For the text-containing cell, return its midpoint in [x, y] coordinate format. 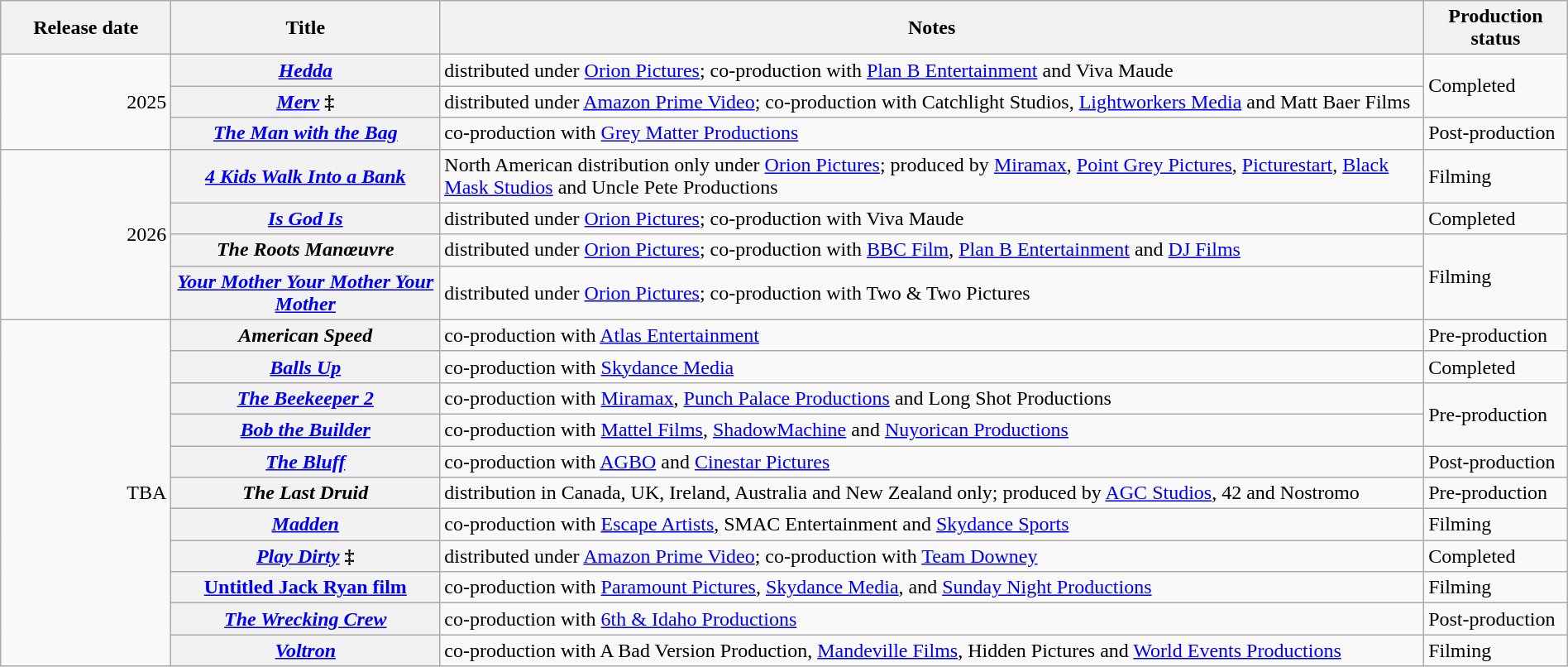
co-production with Mattel Films, ShadowMachine and Nuyorican Productions [932, 429]
co-production with Paramount Pictures, Skydance Media, and Sunday Night Productions [932, 588]
co-production with A Bad Version Production, Mandeville Films, Hidden Pictures and World Events Productions [932, 650]
The Man with the Bag [306, 133]
American Speed [306, 335]
The Roots Manœuvre [306, 250]
distributed under Orion Pictures; co-production with Plan B Entertainment and Viva Maude [932, 70]
Voltron [306, 650]
Is God Is [306, 218]
Your Mother Your Mother Your Mother [306, 293]
distributed under Orion Pictures; co-production with Two & Two Pictures [932, 293]
co-production with Miramax, Punch Palace Productions and Long Shot Productions [932, 398]
Notes [932, 28]
2025 [86, 102]
co-production with Grey Matter Productions [932, 133]
The Beekeeper 2 [306, 398]
Bob the Builder [306, 429]
co-production with Atlas Entertainment [932, 335]
The Last Druid [306, 493]
Merv ‡ [306, 102]
4 Kids Walk Into a Bank [306, 175]
co-production with AGBO and Cinestar Pictures [932, 461]
Play Dirty ‡ [306, 556]
Madden [306, 525]
Untitled Jack Ryan film [306, 588]
distributed under Amazon Prime Video; co-production with Team Downey [932, 556]
Hedda [306, 70]
Balls Up [306, 367]
Release date [86, 28]
2026 [86, 234]
Title [306, 28]
co-production with Skydance Media [932, 367]
distribution in Canada, UK, Ireland, Australia and New Zealand only; produced by AGC Studios, 42 and Nostromo [932, 493]
The Bluff [306, 461]
co-production with 6th & Idaho Productions [932, 619]
co-production with Escape Artists, SMAC Entertainment and Skydance Sports [932, 525]
The Wrecking Crew [306, 619]
distributed under Orion Pictures; co-production with Viva Maude [932, 218]
distributed under Amazon Prime Video; co-production with Catchlight Studios, Lightworkers Media and Matt Baer Films [932, 102]
distributed under Orion Pictures; co-production with BBC Film, Plan B Entertainment and DJ Films [932, 250]
Production status [1496, 28]
TBA [86, 493]
